Output the (X, Y) coordinate of the center of the cell containing the given text.  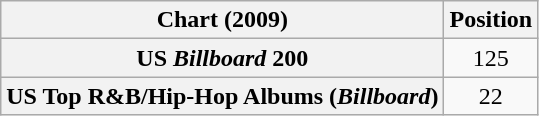
22 (491, 96)
Chart (2009) (222, 20)
Position (491, 20)
US Billboard 200 (222, 58)
125 (491, 58)
US Top R&B/Hip-Hop Albums (Billboard) (222, 96)
